From the cell containing the given text, extract its center point as (x, y) coordinate. 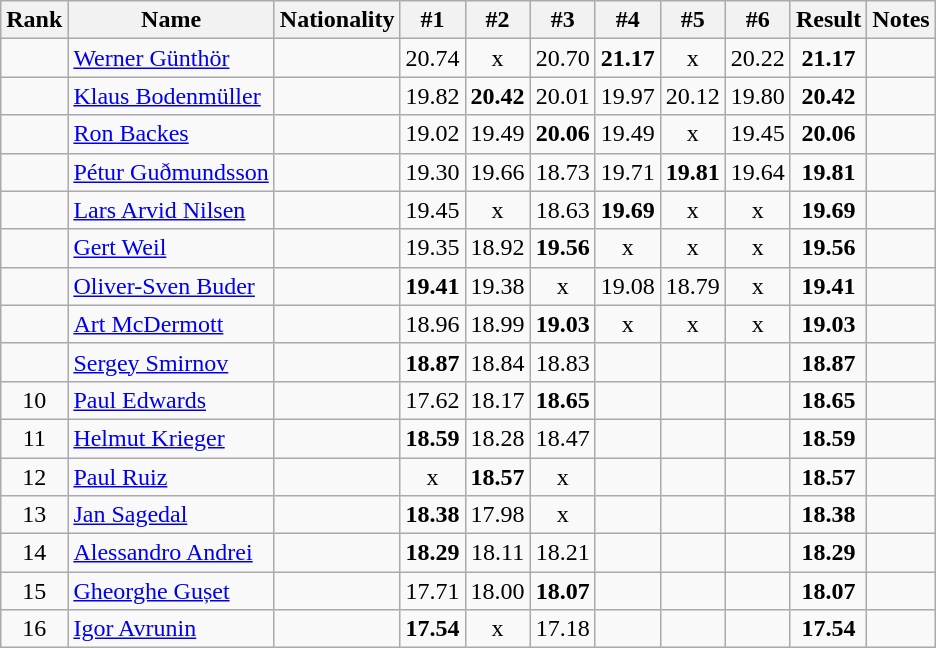
10 (34, 400)
Lars Arvid Nilsen (171, 210)
18.83 (562, 362)
20.70 (562, 58)
20.12 (692, 96)
18.21 (562, 553)
Art McDermott (171, 324)
14 (34, 553)
Name (171, 20)
19.30 (432, 172)
Igor Avrunin (171, 629)
18.11 (498, 553)
18.47 (562, 438)
17.98 (498, 515)
#1 (432, 20)
18.63 (562, 210)
Helmut Krieger (171, 438)
18.96 (432, 324)
17.71 (432, 591)
18.79 (692, 286)
#4 (628, 20)
17.62 (432, 400)
19.38 (498, 286)
Jan Sagedal (171, 515)
Gheorghe Gușet (171, 591)
19.80 (758, 96)
17.18 (562, 629)
11 (34, 438)
#2 (498, 20)
#3 (562, 20)
Notes (901, 20)
16 (34, 629)
18.28 (498, 438)
18.92 (498, 248)
Paul Edwards (171, 400)
19.35 (432, 248)
Nationality (337, 20)
18.17 (498, 400)
19.97 (628, 96)
18.84 (498, 362)
19.08 (628, 286)
Gert Weil (171, 248)
Pétur Guðmundsson (171, 172)
19.71 (628, 172)
20.01 (562, 96)
18.99 (498, 324)
Ron Backes (171, 134)
Alessandro Andrei (171, 553)
18.00 (498, 591)
20.74 (432, 58)
Rank (34, 20)
Klaus Bodenmüller (171, 96)
Result (828, 20)
#5 (692, 20)
13 (34, 515)
19.66 (498, 172)
15 (34, 591)
18.73 (562, 172)
20.22 (758, 58)
19.02 (432, 134)
Oliver-Sven Buder (171, 286)
12 (34, 477)
Sergey Smirnov (171, 362)
#6 (758, 20)
19.64 (758, 172)
Paul Ruiz (171, 477)
19.82 (432, 96)
Werner Günthör (171, 58)
